Search for the cell housing the specified text and yield its [X, Y] center coordinate. 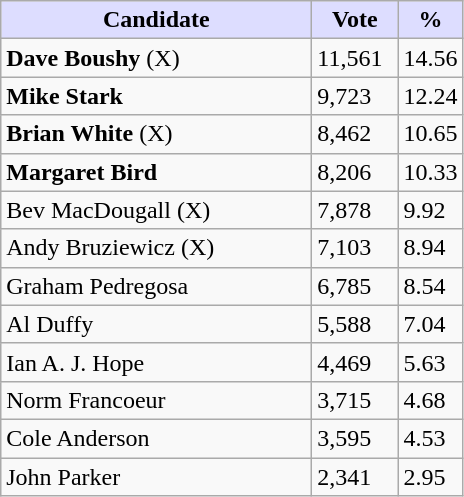
10.33 [430, 172]
Bev MacDougall (X) [156, 210]
Norm Francoeur [156, 400]
3,595 [355, 438]
8,206 [355, 172]
12.24 [430, 96]
11,561 [355, 58]
3,715 [355, 400]
4,469 [355, 362]
Candidate [156, 20]
Dave Boushy (X) [156, 58]
10.65 [430, 134]
8.94 [430, 248]
2,341 [355, 477]
Brian White (X) [156, 134]
9,723 [355, 96]
4.53 [430, 438]
7,103 [355, 248]
Mike Stark [156, 96]
4.68 [430, 400]
9.92 [430, 210]
6,785 [355, 286]
Al Duffy [156, 324]
% [430, 20]
14.56 [430, 58]
Graham Pedregosa [156, 286]
Cole Anderson [156, 438]
Andy Bruziewicz (X) [156, 248]
John Parker [156, 477]
2.95 [430, 477]
5,588 [355, 324]
8.54 [430, 286]
5.63 [430, 362]
7.04 [430, 324]
Margaret Bird [156, 172]
Ian A. J. Hope [156, 362]
8,462 [355, 134]
Vote [355, 20]
7,878 [355, 210]
